Identify which cell holds the provided text, then report its (x, y) central coordinate. 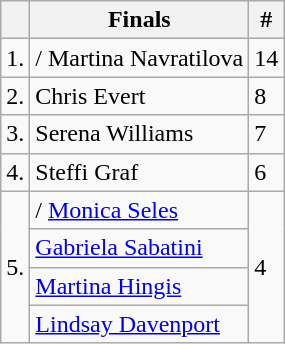
Gabriela Sabatini (140, 248)
2. (16, 96)
# (266, 20)
3. (16, 134)
Finals (140, 20)
Serena Williams (140, 134)
/ Monica Seles (140, 210)
Martina Hingis (140, 286)
/ Martina Navratilova (140, 58)
14 (266, 58)
Steffi Graf (140, 172)
8 (266, 96)
5. (16, 267)
7 (266, 134)
4 (266, 267)
Chris Evert (140, 96)
1. (16, 58)
4. (16, 172)
6 (266, 172)
Lindsay Davenport (140, 324)
